Pinpoint the cell where the given text exists, returning its (X, Y) midpoint coordinate. 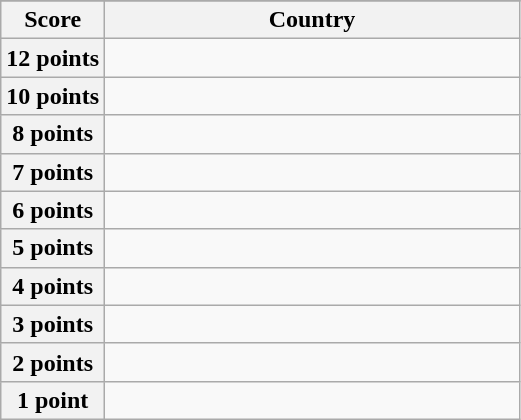
Score (53, 20)
3 points (53, 324)
Country (312, 20)
10 points (53, 96)
4 points (53, 286)
6 points (53, 210)
1 point (53, 400)
5 points (53, 248)
7 points (53, 172)
8 points (53, 134)
2 points (53, 362)
12 points (53, 58)
